Search for the cell housing the specified text and yield its [x, y] center coordinate. 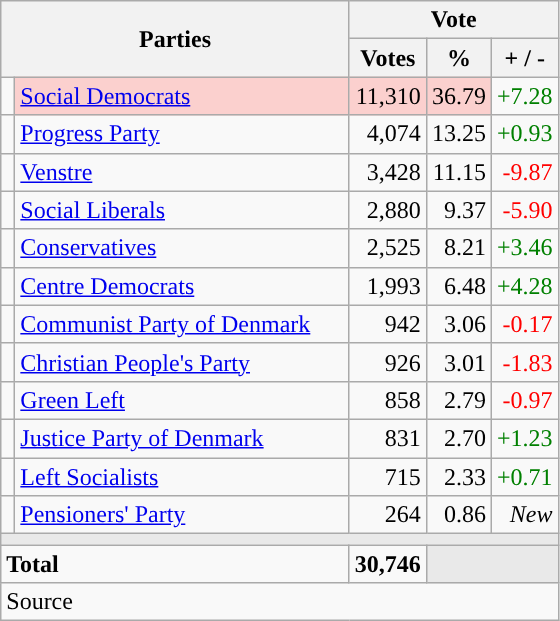
Communist Party of Denmark [182, 324]
Venstre [182, 172]
3.01 [458, 362]
% [458, 58]
715 [388, 477]
2,880 [388, 210]
6.48 [458, 286]
Left Socialists [182, 477]
264 [388, 515]
2,525 [388, 248]
Source [280, 602]
-9.87 [524, 172]
-0.17 [524, 324]
36.79 [458, 96]
Social Liberals [182, 210]
8.21 [458, 248]
3,428 [388, 172]
831 [388, 438]
Pensioners' Party [182, 515]
+1.23 [524, 438]
Social Democrats [182, 96]
926 [388, 362]
Parties [176, 39]
Vote [454, 20]
+ / - [524, 58]
+3.46 [524, 248]
3.06 [458, 324]
Total [176, 564]
Votes [388, 58]
-5.90 [524, 210]
+0.71 [524, 477]
942 [388, 324]
4,074 [388, 134]
Justice Party of Denmark [182, 438]
Christian People's Party [182, 362]
13.25 [458, 134]
New [524, 515]
2.79 [458, 400]
+0.93 [524, 134]
11.15 [458, 172]
-1.83 [524, 362]
-0.97 [524, 400]
Centre Democrats [182, 286]
2.33 [458, 477]
9.37 [458, 210]
2.70 [458, 438]
Progress Party [182, 134]
11,310 [388, 96]
+7.28 [524, 96]
30,746 [388, 564]
Conservatives [182, 248]
Green Left [182, 400]
858 [388, 400]
+4.28 [524, 286]
0.86 [458, 515]
1,993 [388, 286]
